From the cell containing the given text, extract its center point as (X, Y) coordinate. 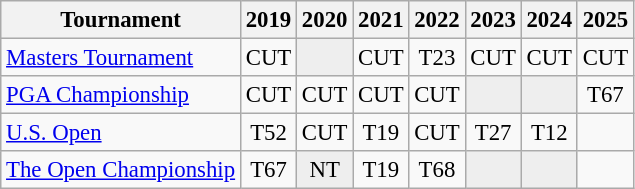
2019 (268, 20)
T27 (493, 133)
PGA Championship (121, 95)
U.S. Open (121, 133)
2022 (437, 20)
2021 (381, 20)
2024 (549, 20)
Masters Tournament (121, 58)
NT (325, 170)
The Open Championship (121, 170)
T52 (268, 133)
Tournament (121, 20)
2025 (605, 20)
2023 (493, 20)
T12 (549, 133)
T68 (437, 170)
T23 (437, 58)
2020 (325, 20)
